Search for the cell housing the specified text and yield its [X, Y] center coordinate. 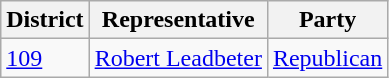
Republican [327, 58]
109 [45, 58]
Robert Leadbeter [178, 58]
Party [327, 20]
Representative [178, 20]
District [45, 20]
